Pinpoint the cell where the given text exists, returning its (x, y) midpoint coordinate. 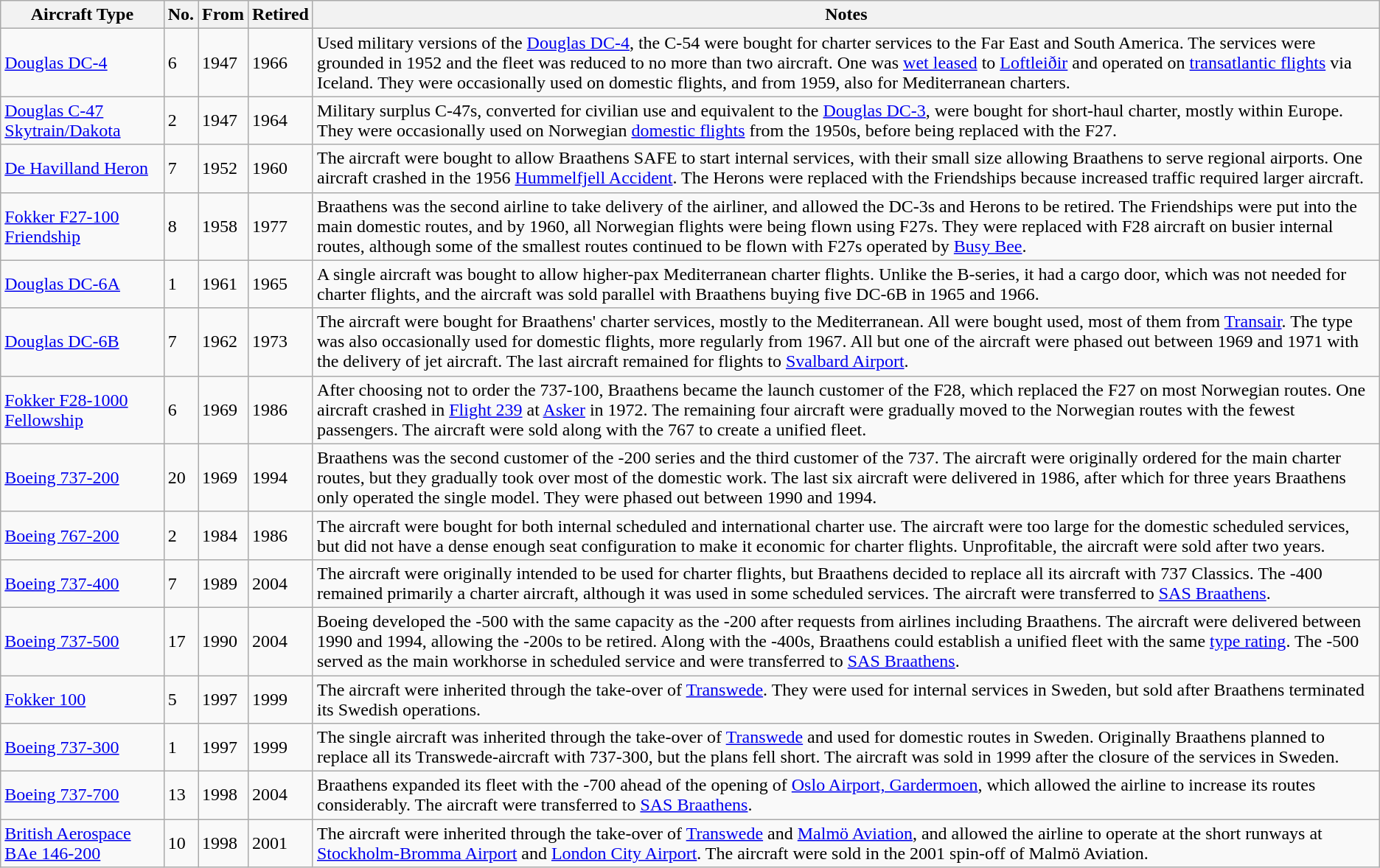
Douglas DC-6A (83, 284)
1964 (281, 121)
Boeing 737-300 (83, 747)
1961 (223, 284)
2001 (281, 843)
De Havilland Heron (83, 168)
1984 (223, 535)
Notes (846, 15)
Boeing 767-200 (83, 535)
Douglas C-47 Skytrain/Dakota (83, 121)
1965 (281, 284)
5 (181, 699)
From (223, 15)
No. (181, 15)
Boeing 737-400 (83, 584)
Fokker F27-100 Friendship (83, 226)
Boeing 737-200 (83, 477)
10 (181, 843)
13 (181, 796)
British Aerospace BAe 146-200 (83, 843)
Fokker F28-1000 Fellowship (83, 410)
Retired (281, 15)
Fokker 100 (83, 699)
1958 (223, 226)
1994 (281, 477)
1989 (223, 584)
Douglas DC-6B (83, 342)
1973 (281, 342)
8 (181, 226)
17 (181, 641)
1990 (223, 641)
20 (181, 477)
1977 (281, 226)
Boeing 737-700 (83, 796)
Douglas DC-4 (83, 63)
1962 (223, 342)
1966 (281, 63)
Boeing 737-500 (83, 641)
1952 (223, 168)
Aircraft Type (83, 15)
1960 (281, 168)
